Identify which cell holds the provided text, then report its (X, Y) central coordinate. 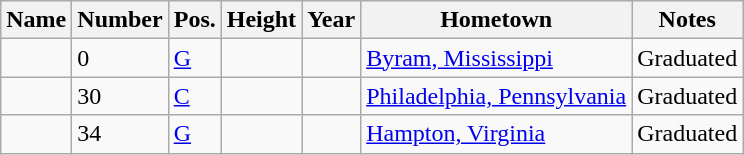
Hometown (496, 20)
Number (120, 20)
Height (261, 20)
0 (120, 58)
Pos. (194, 20)
Year (332, 20)
Hampton, Virginia (496, 134)
C (194, 96)
Philadelphia, Pennsylvania (496, 96)
30 (120, 96)
Name (36, 20)
Notes (688, 20)
34 (120, 134)
Byram, Mississippi (496, 58)
